Identify which cell holds the provided text, then report its (x, y) central coordinate. 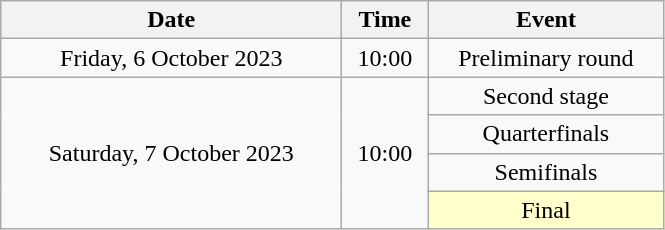
Second stage (546, 96)
Quarterfinals (546, 134)
Time (385, 20)
Final (546, 210)
Preliminary round (546, 58)
Date (172, 20)
Event (546, 20)
Friday, 6 October 2023 (172, 58)
Semifinals (546, 172)
Saturday, 7 October 2023 (172, 153)
